Pinpoint the cell where the given text exists, returning its [X, Y] midpoint coordinate. 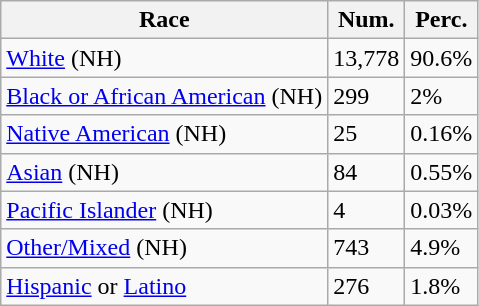
743 [366, 248]
25 [366, 134]
1.8% [442, 286]
White (NH) [164, 58]
Native American (NH) [164, 134]
90.6% [442, 58]
0.16% [442, 134]
Race [164, 20]
13,778 [366, 58]
0.03% [442, 210]
Perc. [442, 20]
4 [366, 210]
Other/Mixed (NH) [164, 248]
Black or African American (NH) [164, 96]
299 [366, 96]
Asian (NH) [164, 172]
Hispanic or Latino [164, 286]
4.9% [442, 248]
276 [366, 286]
0.55% [442, 172]
84 [366, 172]
Num. [366, 20]
Pacific Islander (NH) [164, 210]
2% [442, 96]
